Pinpoint the cell where the given text exists, returning its [x, y] midpoint coordinate. 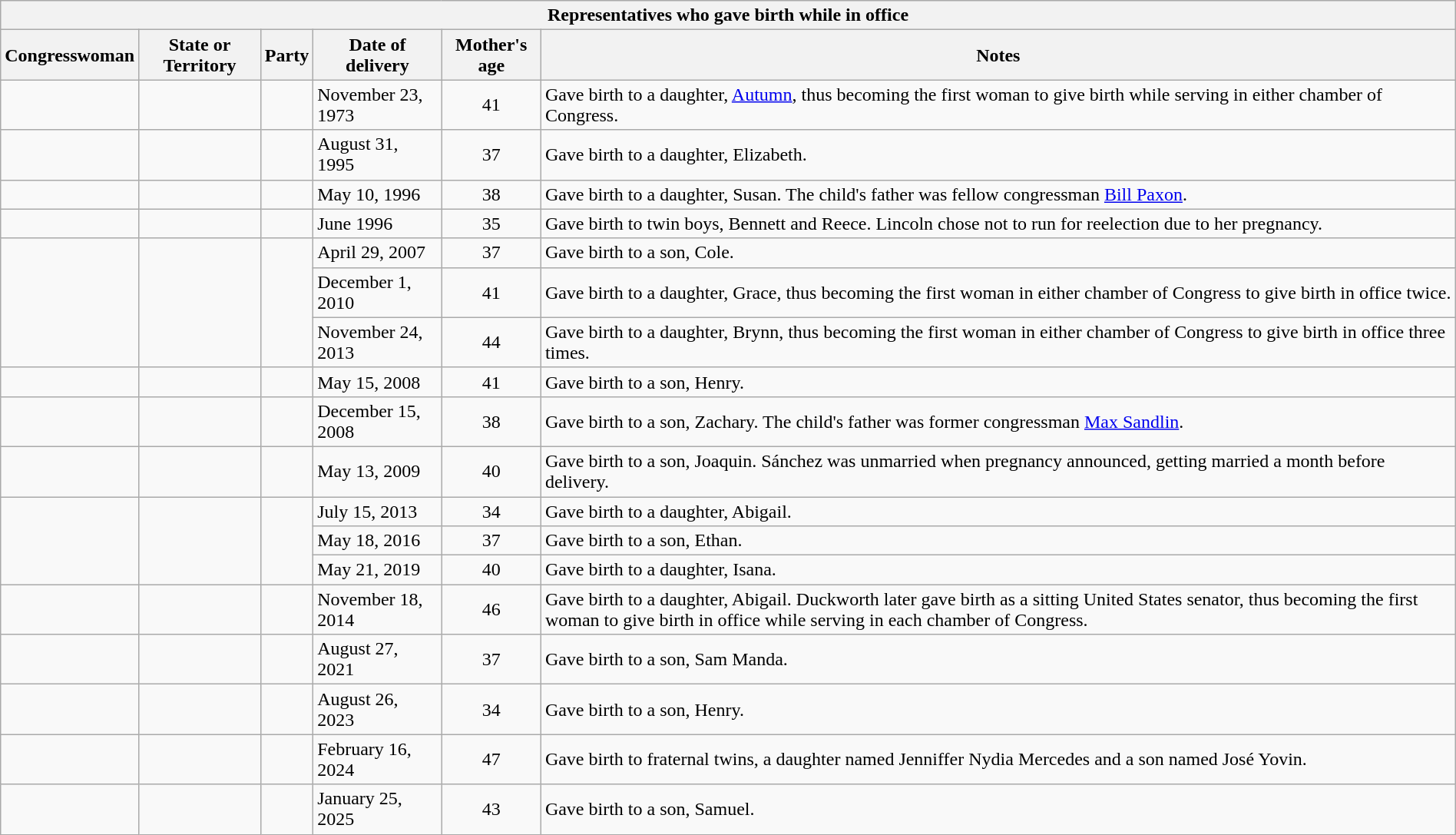
Party [286, 55]
May 21, 2019 [378, 570]
December 15, 2008 [378, 421]
Gave birth to a daughter, Isana. [998, 570]
Gave birth to a daughter, Grace, thus becoming the first woman in either chamber of Congress to give birth in office twice. [998, 292]
Gave birth to a daughter, Autumn, thus becoming the first woman to give birth while serving in either chamber of Congress. [998, 104]
Gave birth to a son, Ethan. [998, 541]
Notes [998, 55]
Gave birth to fraternal twins, a daughter named Jenniffer Nydia Mercedes and a son named José Yovin. [998, 759]
June 1996 [378, 224]
February 16, 2024 [378, 759]
November 18, 2014 [378, 610]
July 15, 2013 [378, 511]
47 [491, 759]
Gave birth to a son, Samuel. [998, 810]
Gave birth to twin boys, Bennett and Reece. Lincoln chose not to run for reelection due to her pregnancy. [998, 224]
January 25, 2025 [378, 810]
Gave birth to a son, Cole. [998, 253]
Congresswoman [70, 55]
Gave birth to a daughter, Susan. The child's father was fellow congressman Bill Paxon. [998, 194]
May 10, 1996 [378, 194]
State or Territory [200, 55]
Mother's age [491, 55]
Gave birth to a daughter, Elizabeth. [998, 155]
Representatives who gave birth while in office [728, 15]
May 13, 2009 [378, 472]
April 29, 2007 [378, 253]
August 27, 2021 [378, 659]
46 [491, 610]
Date of delivery [378, 55]
Gave birth to a son, Sam Manda. [998, 659]
35 [491, 224]
May 15, 2008 [378, 382]
May 18, 2016 [378, 541]
August 31, 1995 [378, 155]
August 26, 2023 [378, 710]
43 [491, 810]
December 1, 2010 [378, 292]
November 24, 2013 [378, 343]
Gave birth to a son, Joaquin. Sánchez was unmarried when pregnancy announced, getting married a month before delivery. [998, 472]
Gave birth to a daughter, Abigail. [998, 511]
November 23, 1973 [378, 104]
Gave birth to a daughter, Brynn, thus becoming the first woman in either chamber of Congress to give birth in office three times. [998, 343]
Gave birth to a son, Zachary. The child's father was former congressman Max Sandlin. [998, 421]
44 [491, 343]
